Identify which cell holds the provided text, then report its (X, Y) central coordinate. 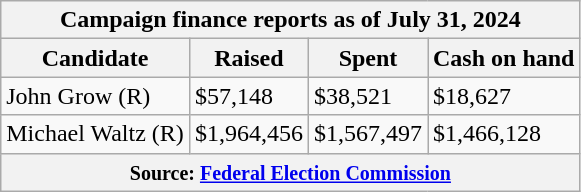
$1,964,456 (248, 134)
Cash on hand (504, 58)
John Grow (R) (96, 96)
Spent (368, 58)
Candidate (96, 58)
Campaign finance reports as of July 31, 2024 (290, 20)
$1,466,128 (504, 134)
Source: Federal Election Commission (290, 172)
Raised (248, 58)
$18,627 (504, 96)
Michael Waltz (R) (96, 134)
$57,148 (248, 96)
$38,521 (368, 96)
$1,567,497 (368, 134)
